From the cell containing the given text, extract its center point as [x, y] coordinate. 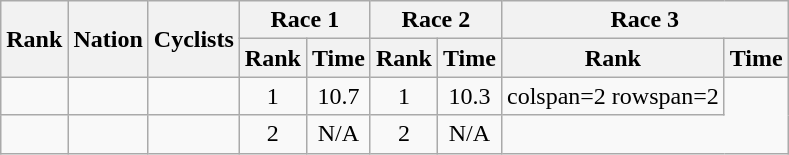
Nation [108, 39]
10.7 [338, 96]
10.3 [469, 96]
Race 1 [304, 20]
Race 2 [436, 20]
Cyclists [194, 39]
colspan=2 rowspan=2 [612, 96]
Race 3 [644, 20]
